Detect which cell encompasses the target text, then output its [X, Y] center coordinate. 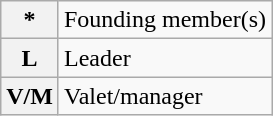
L [30, 58]
Founding member(s) [164, 20]
* [30, 20]
V/M [30, 96]
Leader [164, 58]
Valet/manager [164, 96]
